Find where the given text appears and provide that cell's center as [x, y] coordinate. 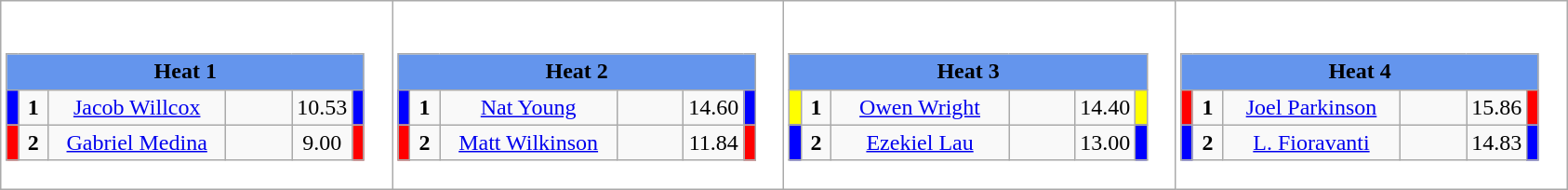
Heat 1 [185, 72]
Gabriel Medina [138, 142]
10.53 [322, 107]
L. Fioravanti [1311, 142]
Owen Wright [921, 107]
9.00 [322, 142]
15.86 [1497, 107]
Heat 2 [577, 72]
Heat 4 1 Joel Parkinson 15.86 2 L. Fioravanti 14.83 [1371, 95]
Matt Wilkinson [528, 142]
Joel Parkinson [1311, 107]
Heat 4 [1360, 72]
14.60 [714, 107]
Heat 3 1 Owen Wright 14.40 2 Ezekiel Lau 13.00 [980, 95]
Jacob Willcox [138, 107]
Heat 1 1 Jacob Willcox 10.53 2 Gabriel Medina 9.00 [197, 95]
Heat 3 [968, 72]
11.84 [714, 142]
14.40 [1105, 107]
13.00 [1105, 142]
Heat 2 1 Nat Young 14.60 2 Matt Wilkinson 11.84 [588, 95]
14.83 [1497, 142]
Nat Young [528, 107]
Ezekiel Lau [921, 142]
